Scan for the cell matching the given text and deliver its [x, y] coordinate at center. 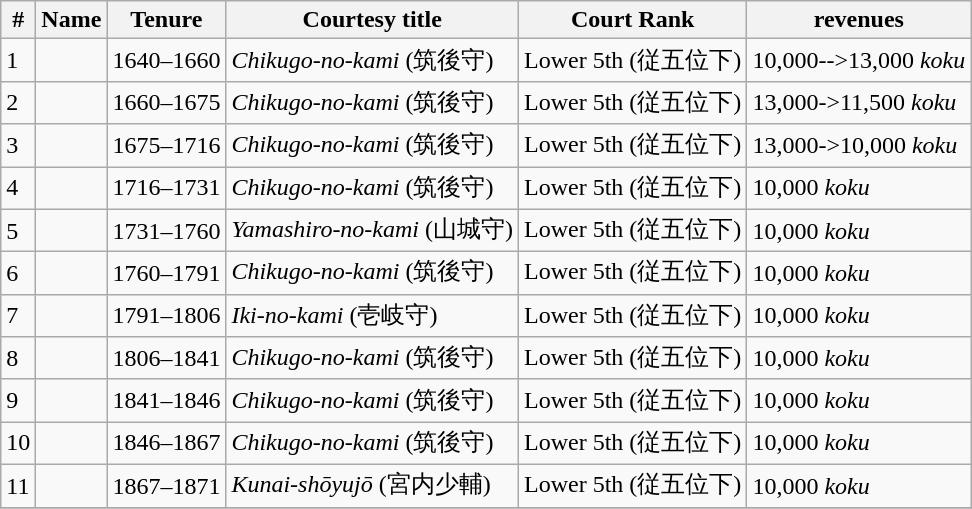
Courtesy title [372, 20]
1806–1841 [166, 358]
4 [18, 188]
6 [18, 274]
13,000->11,500 koku [859, 102]
1 [18, 60]
1841–1846 [166, 400]
5 [18, 230]
1640–1660 [166, 60]
Kunai-shōyujō (宮内少輔) [372, 486]
1731–1760 [166, 230]
1760–1791 [166, 274]
13,000->10,000 koku [859, 146]
8 [18, 358]
9 [18, 400]
11 [18, 486]
1660–1675 [166, 102]
Tenure [166, 20]
1716–1731 [166, 188]
# [18, 20]
revenues [859, 20]
1675–1716 [166, 146]
Yamashiro-no-kami (山城守) [372, 230]
Name [72, 20]
3 [18, 146]
1846–1867 [166, 444]
2 [18, 102]
7 [18, 316]
Court Rank [633, 20]
Iki-no-kami (壱岐守) [372, 316]
10 [18, 444]
1867–1871 [166, 486]
10,000-->13,000 koku [859, 60]
1791–1806 [166, 316]
